Locate the cell with the specified text and output its [x, y] center coordinate. 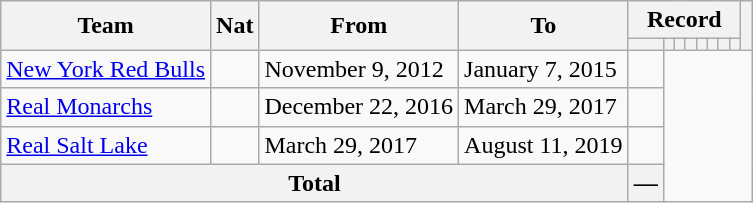
Total [314, 183]
Team [106, 26]
December 22, 2016 [359, 107]
Real Salt Lake [106, 145]
From [359, 26]
August 11, 2019 [544, 145]
Nat [235, 26]
To [544, 26]
Record [684, 20]
January 7, 2015 [544, 69]
November 9, 2012 [359, 69]
New York Red Bulls [106, 69]
Real Monarchs [106, 107]
— [646, 183]
